For the text-containing cell, return its midpoint in (X, Y) coordinate format. 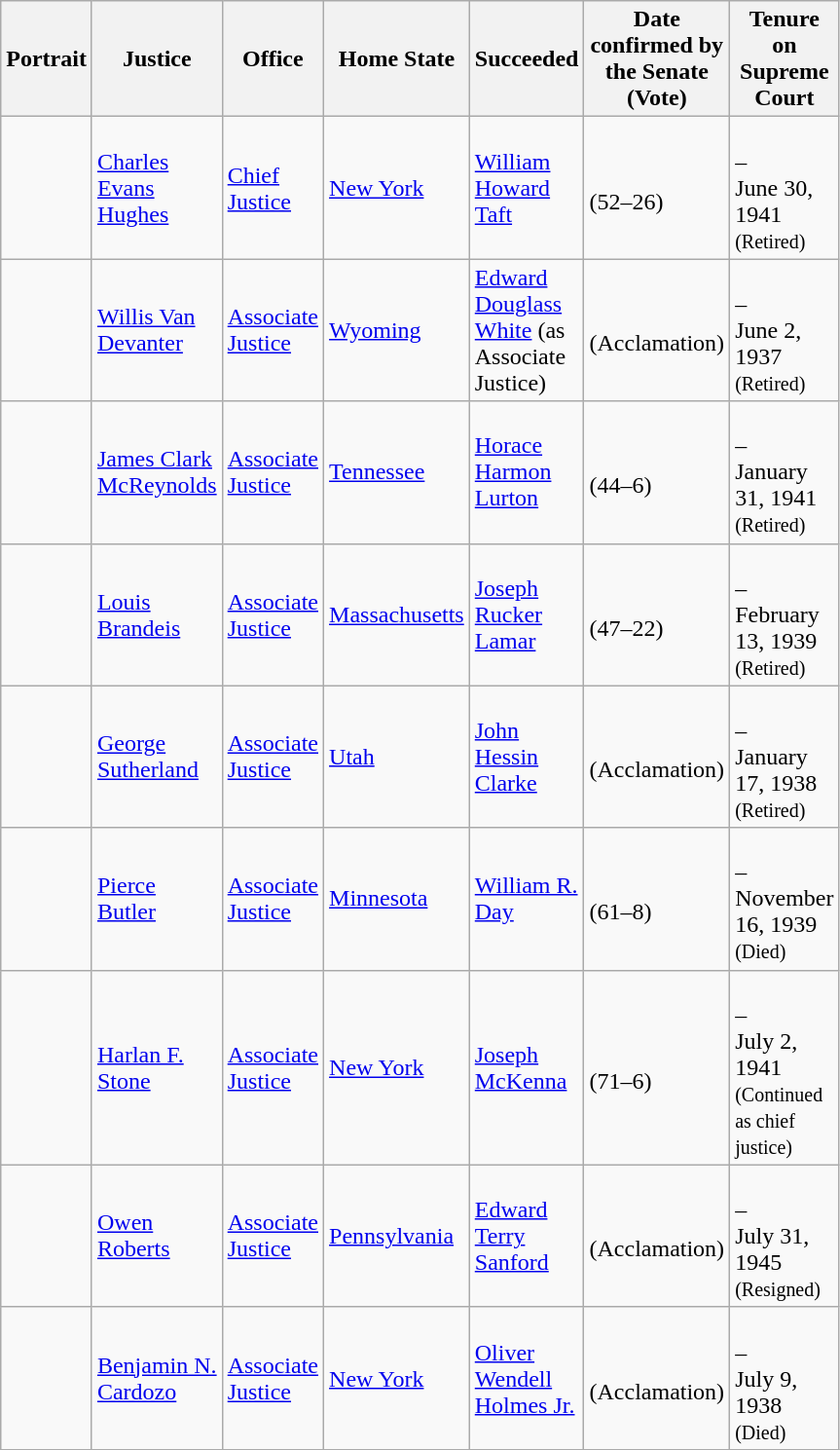
John Hessin Clarke (527, 757)
Owen Roberts (157, 1236)
William Howard Taft (527, 188)
Benjamin N. Cardozo (157, 1378)
Oliver Wendell Holmes Jr. (527, 1378)
Horace Harmon Lurton (527, 472)
(52–26) (657, 188)
Massachusetts (397, 614)
–July 31, 1945(Resigned) (785, 1236)
–November 16, 1939(Died) (785, 899)
–June 2, 1937(Retired) (785, 330)
(44–6) (657, 472)
–June 30, 1941(Retired) (785, 188)
–July 9, 1938(Died) (785, 1378)
Home State (397, 58)
Succeeded (527, 58)
George Sutherland (157, 757)
Wyoming (397, 330)
(47–22) (657, 614)
Joseph McKenna (527, 1067)
Office (273, 58)
Chief Justice (273, 188)
Tennessee (397, 472)
William R. Day (527, 899)
–July 2, 1941(Continued as chief justice) (785, 1067)
Willis Van Devanter (157, 330)
James Clark McReynolds (157, 472)
Edward Douglass White (as Associate Justice) (527, 330)
Joseph Rucker Lamar (527, 614)
Justice (157, 58)
Pierce Butler (157, 899)
–February 13, 1939(Retired) (785, 614)
Harlan F. Stone (157, 1067)
–January 17, 1938(Retired) (785, 757)
Portrait (47, 58)
Edward Terry Sanford (527, 1236)
Minnesota (397, 899)
Louis Brandeis (157, 614)
–January 31, 1941(Retired) (785, 472)
(71–6) (657, 1067)
Date confirmed by the Senate(Vote) (657, 58)
Tenure on Supreme Court (785, 58)
Utah (397, 757)
Pennsylvania (397, 1236)
Charles Evans Hughes (157, 188)
(61–8) (657, 899)
